Locate the cell with the specified text and output its [x, y] center coordinate. 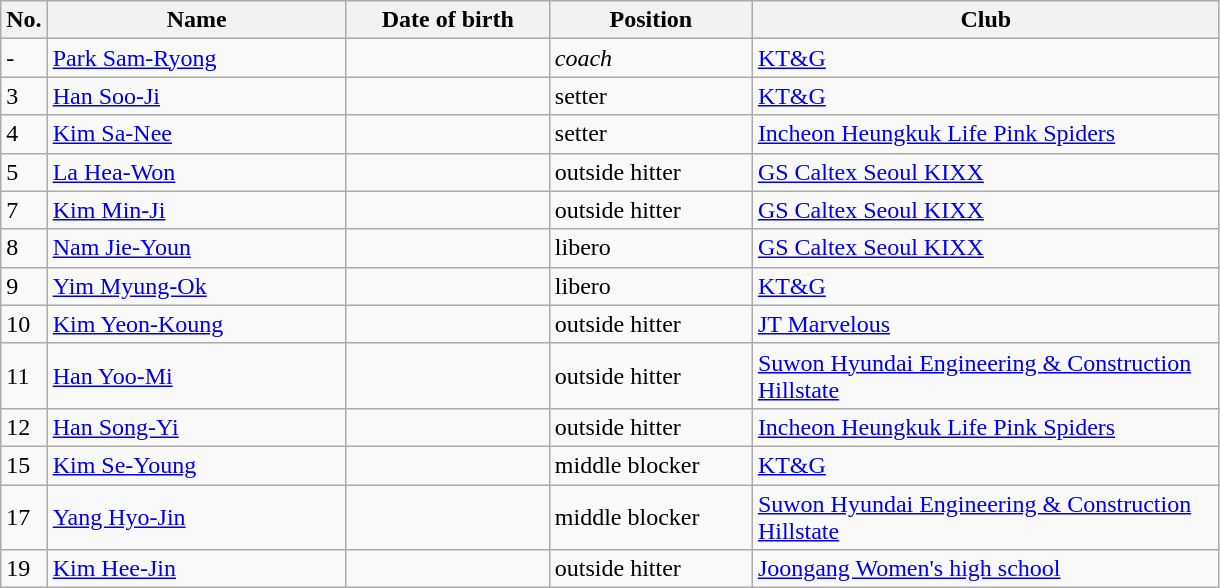
9 [24, 286]
19 [24, 569]
Kim Min-Ji [196, 210]
coach [650, 58]
Position [650, 20]
Kim Yeon-Koung [196, 324]
11 [24, 376]
3 [24, 96]
Han Soo-Ji [196, 96]
Han Song-Yi [196, 427]
17 [24, 516]
Name [196, 20]
La Hea-Won [196, 172]
Yang Hyo-Jin [196, 516]
JT Marvelous [986, 324]
5 [24, 172]
4 [24, 134]
10 [24, 324]
Park Sam-Ryong [196, 58]
8 [24, 248]
7 [24, 210]
Kim Sa-Nee [196, 134]
Kim Se-Young [196, 465]
12 [24, 427]
Han Yoo-Mi [196, 376]
Date of birth [448, 20]
Yim Myung-Ok [196, 286]
Joongang Women's high school [986, 569]
No. [24, 20]
Kim Hee-Jin [196, 569]
Nam Jie-Youn [196, 248]
15 [24, 465]
- [24, 58]
Club [986, 20]
